Extract the (x, y) coordinate from the center of the cell holding the provided text.  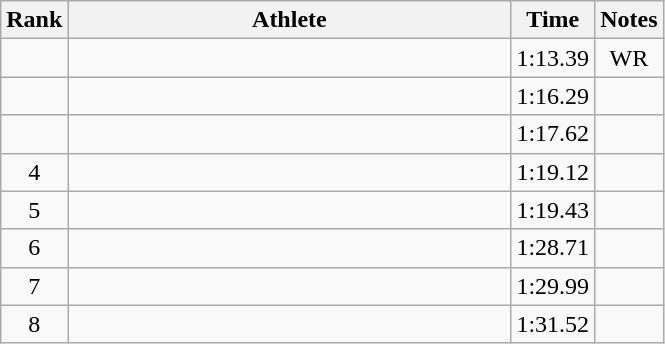
8 (34, 324)
5 (34, 210)
1:29.99 (553, 286)
1:17.62 (553, 134)
1:31.52 (553, 324)
6 (34, 248)
1:19.12 (553, 172)
7 (34, 286)
1:19.43 (553, 210)
1:16.29 (553, 96)
Rank (34, 20)
4 (34, 172)
Athlete (290, 20)
1:13.39 (553, 58)
Notes (629, 20)
WR (629, 58)
Time (553, 20)
1:28.71 (553, 248)
